Identify which cell holds the provided text, then report its [X, Y] central coordinate. 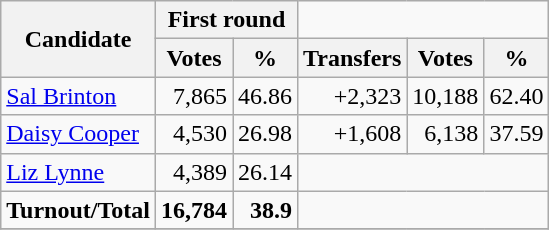
Candidate [78, 39]
62.40 [516, 96]
Daisy Cooper [78, 134]
7,865 [194, 96]
46.86 [264, 96]
6,138 [446, 134]
26.14 [264, 172]
Liz Lynne [78, 172]
4,530 [194, 134]
4,389 [194, 172]
16,784 [194, 210]
Turnout/Total [78, 210]
Transfers [352, 58]
+2,323 [352, 96]
Sal Brinton [78, 96]
First round [226, 20]
10,188 [446, 96]
26.98 [264, 134]
+1,608 [352, 134]
37.59 [516, 134]
38.9 [264, 210]
